Determine the [x, y] coordinate at the center of the cell enclosing the given text.  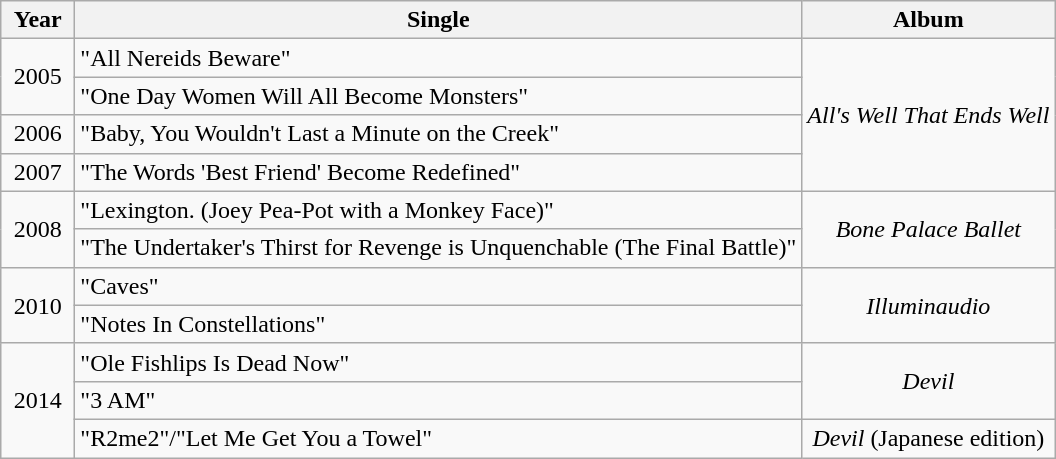
2010 [38, 305]
"3 AM" [438, 400]
Single [438, 20]
"Baby, You Wouldn't Last a Minute on the Creek" [438, 134]
"The Words 'Best Friend' Become Redefined" [438, 172]
"All Nereids Beware" [438, 58]
Album [928, 20]
"Lexington. (Joey Pea-Pot with a Monkey Face)" [438, 210]
2005 [38, 77]
2014 [38, 400]
Illuminaudio [928, 305]
2008 [38, 229]
"Notes In Constellations" [438, 324]
Bone Palace Ballet [928, 229]
Devil [928, 381]
"R2me2"/"Let Me Get You a Towel" [438, 438]
2006 [38, 134]
Devil (Japanese edition) [928, 438]
"Ole Fishlips Is Dead Now" [438, 362]
"Caves" [438, 286]
"One Day Women Will All Become Monsters" [438, 96]
2007 [38, 172]
Year [38, 20]
"The Undertaker's Thirst for Revenge is Unquenchable (The Final Battle)" [438, 248]
All's Well That Ends Well [928, 115]
